Locate the cell with the specified text and output its (X, Y) center coordinate. 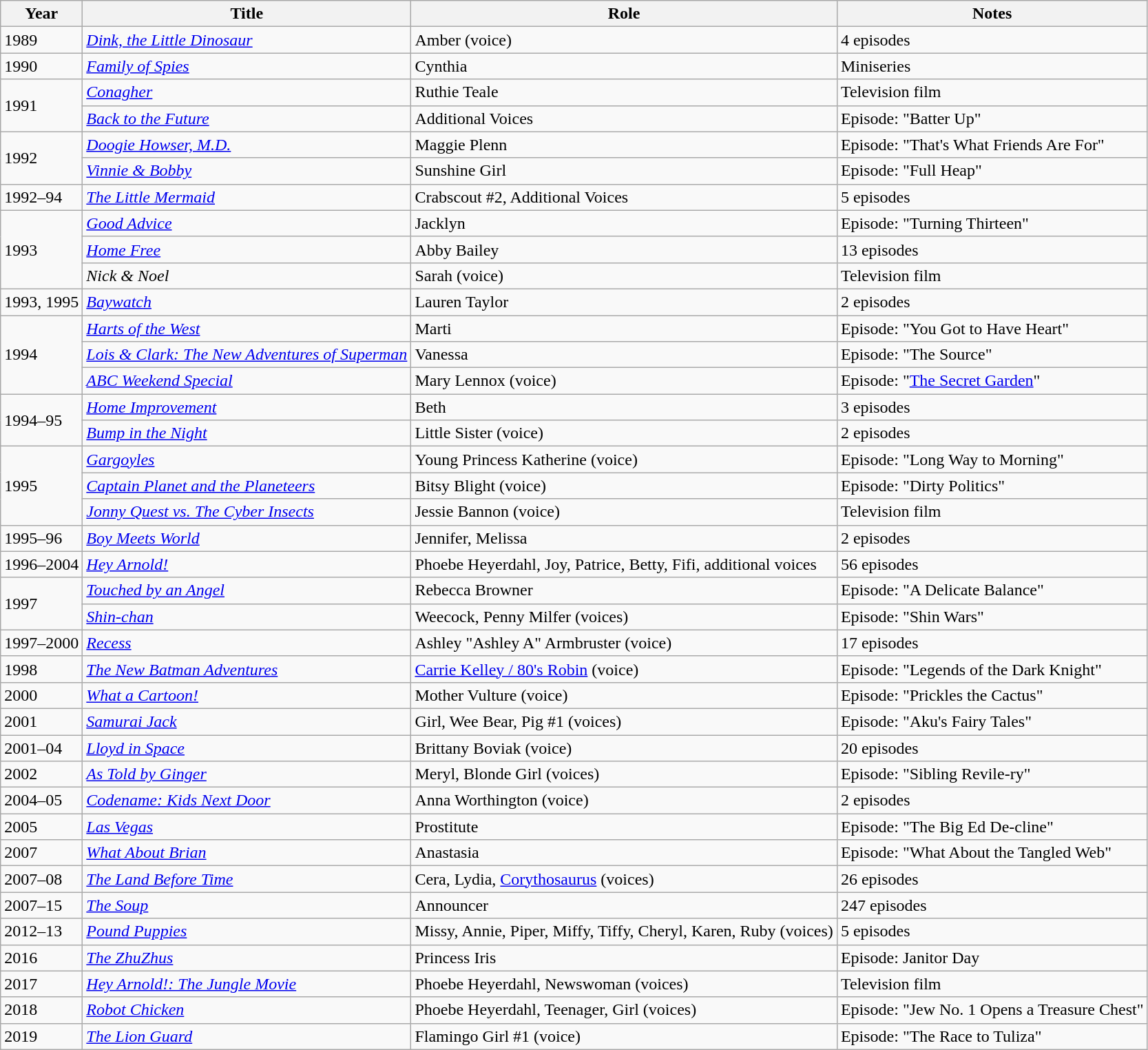
Doogie Howser, M.D. (247, 145)
2016 (41, 958)
Episode: "The Big Ed De-cline" (992, 827)
4 episodes (992, 40)
26 episodes (992, 879)
Harts of the West (247, 329)
Rebecca Browner (624, 590)
Amber (voice) (624, 40)
Samurai Jack (247, 721)
Little Sister (voice) (624, 433)
Episode: "Shin Wars" (992, 617)
Young Princess Katherine (voice) (624, 460)
Captain Planet and the Planeteers (247, 486)
Episode: "Legends of the Dark Knight" (992, 669)
ABC Weekend Special (247, 381)
Home Improvement (247, 407)
Episode: "A Delicate Balance" (992, 590)
1994 (41, 355)
Hey Arnold!: The Jungle Movie (247, 984)
Announcer (624, 905)
2002 (41, 774)
Episode: "That's What Friends Are For" (992, 145)
What a Cartoon! (247, 695)
Episode: "What About the Tangled Web" (992, 853)
2012–13 (41, 931)
Mother Vulture (voice) (624, 695)
3 episodes (992, 407)
Role (624, 14)
247 episodes (992, 905)
2007–08 (41, 879)
Carrie Kelley / 80's Robin (voice) (624, 669)
Sarah (voice) (624, 276)
Conagher (247, 92)
Flamingo Girl #1 (voice) (624, 1036)
Abby Bailey (624, 249)
2001 (41, 721)
Episode: "You Got to Have Heart" (992, 329)
What About Brian (247, 853)
2017 (41, 984)
Anna Worthington (voice) (624, 801)
1990 (41, 66)
Crabscout #2, Additional Voices (624, 197)
2019 (41, 1036)
Baywatch (247, 302)
Missy, Annie, Piper, Miffy, Tiffy, Cheryl, Karen, Ruby (voices) (624, 931)
Vinnie & Bobby (247, 171)
Mary Lennox (voice) (624, 381)
Episode: "Long Way to Morning" (992, 460)
Brittany Boviak (voice) (624, 748)
Year (41, 14)
Dink, the Little Dinosaur (247, 40)
Back to the Future (247, 119)
Bump in the Night (247, 433)
Phoebe Heyerdahl, Teenager, Girl (voices) (624, 1010)
Episode: "Batter Up" (992, 119)
The Lion Guard (247, 1036)
Episode: "The Race to Tuliza" (992, 1036)
Ashley "Ashley A" Armbruster (voice) (624, 643)
20 episodes (992, 748)
Episode: "Sibling Revile-ry" (992, 774)
13 episodes (992, 249)
Title (247, 14)
1995–96 (41, 538)
Phoebe Heyerdahl, Newswoman (voices) (624, 984)
Gargoyles (247, 460)
Anastasia (624, 853)
Princess Iris (624, 958)
Boy Meets World (247, 538)
Episode: "The Source" (992, 355)
Home Free (247, 249)
Weecock, Penny Milfer (voices) (624, 617)
Codename: Kids Next Door (247, 801)
The New Batman Adventures (247, 669)
Additional Voices (624, 119)
1992 (41, 158)
1997 (41, 604)
1993 (41, 249)
Lloyd in Space (247, 748)
Robot Chicken (247, 1010)
The ZhuZhus (247, 958)
2018 (41, 1010)
Episode: "Full Heap" (992, 171)
1989 (41, 40)
Ruthie Teale (624, 92)
Family of Spies (247, 66)
17 episodes (992, 643)
Episode: Janitor Day (992, 958)
Episode: "The Secret Garden" (992, 381)
1991 (41, 105)
56 episodes (992, 564)
The Soup (247, 905)
Girl, Wee Bear, Pig #1 (voices) (624, 721)
Cera, Lydia, Corythosaurus (voices) (624, 879)
Episode: "Aku's Fairy Tales" (992, 721)
Sunshine Girl (624, 171)
Jennifer, Melissa (624, 538)
Notes (992, 14)
Meryl, Blonde Girl (voices) (624, 774)
1995 (41, 486)
Good Advice (247, 223)
Hey Arnold! (247, 564)
Bitsy Blight (voice) (624, 486)
Maggie Plenn (624, 145)
The Land Before Time (247, 879)
Lauren Taylor (624, 302)
As Told by Ginger (247, 774)
Jacklyn (624, 223)
2005 (41, 827)
1996–2004 (41, 564)
Episode: "Turning Thirteen" (992, 223)
1997–2000 (41, 643)
2001–04 (41, 748)
Vanessa (624, 355)
The Little Mermaid (247, 197)
Miniseries (992, 66)
2007 (41, 853)
Phoebe Heyerdahl, Joy, Patrice, Betty, Fifi, additional voices (624, 564)
1994–95 (41, 420)
1993, 1995 (41, 302)
Las Vegas (247, 827)
Jonny Quest vs. The Cyber Insects (247, 512)
Touched by an Angel (247, 590)
2000 (41, 695)
Shin-chan (247, 617)
Beth (624, 407)
Episode: "Jew No. 1 Opens a Treasure Chest" (992, 1010)
Lois & Clark: The New Adventures of Superman (247, 355)
Nick & Noel (247, 276)
Marti (624, 329)
2004–05 (41, 801)
1992–94 (41, 197)
2007–15 (41, 905)
1998 (41, 669)
Jessie Bannon (voice) (624, 512)
Pound Puppies (247, 931)
Episode: "Dirty Politics" (992, 486)
Episode: "Prickles the Cactus" (992, 695)
Recess (247, 643)
Cynthia (624, 66)
Prostitute (624, 827)
